Pinpoint the cell where the given text exists, returning its (x, y) midpoint coordinate. 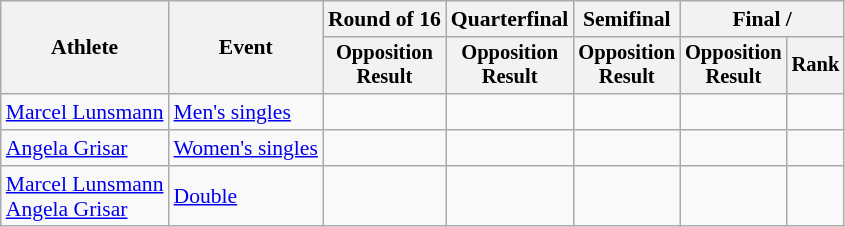
Event (246, 48)
Athlete (85, 48)
Quarterfinal (510, 19)
Semifinal (626, 19)
Marcel Lunsmann (85, 112)
Double (246, 196)
Women's singles (246, 148)
Marcel LunsmannAngela Grisar (85, 196)
Final / (762, 19)
Rank (816, 66)
Angela Grisar (85, 148)
Round of 16 (384, 19)
Men's singles (246, 112)
